Provide the (x, y) coordinate of the cell's center where the given text is located.  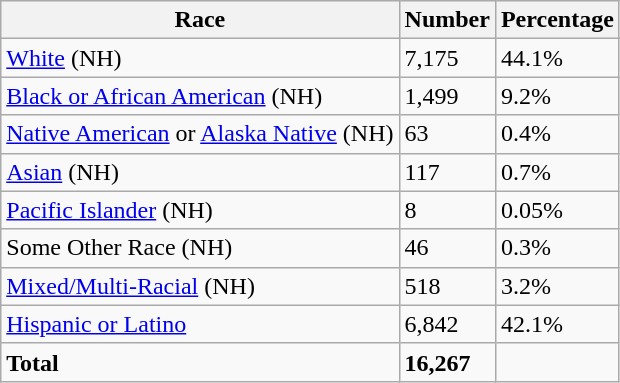
Hispanic or Latino (200, 324)
9.2% (557, 96)
3.2% (557, 286)
8 (447, 210)
Some Other Race (NH) (200, 248)
0.3% (557, 248)
1,499 (447, 96)
Asian (NH) (200, 172)
63 (447, 134)
42.1% (557, 324)
Black or African American (NH) (200, 96)
Race (200, 20)
0.4% (557, 134)
Native American or Alaska Native (NH) (200, 134)
Total (200, 362)
518 (447, 286)
6,842 (447, 324)
Percentage (557, 20)
7,175 (447, 58)
0.05% (557, 210)
Pacific Islander (NH) (200, 210)
Mixed/Multi-Racial (NH) (200, 286)
117 (447, 172)
0.7% (557, 172)
16,267 (447, 362)
White (NH) (200, 58)
44.1% (557, 58)
46 (447, 248)
Number (447, 20)
